Pinpoint the cell where the given text exists, returning its [X, Y] midpoint coordinate. 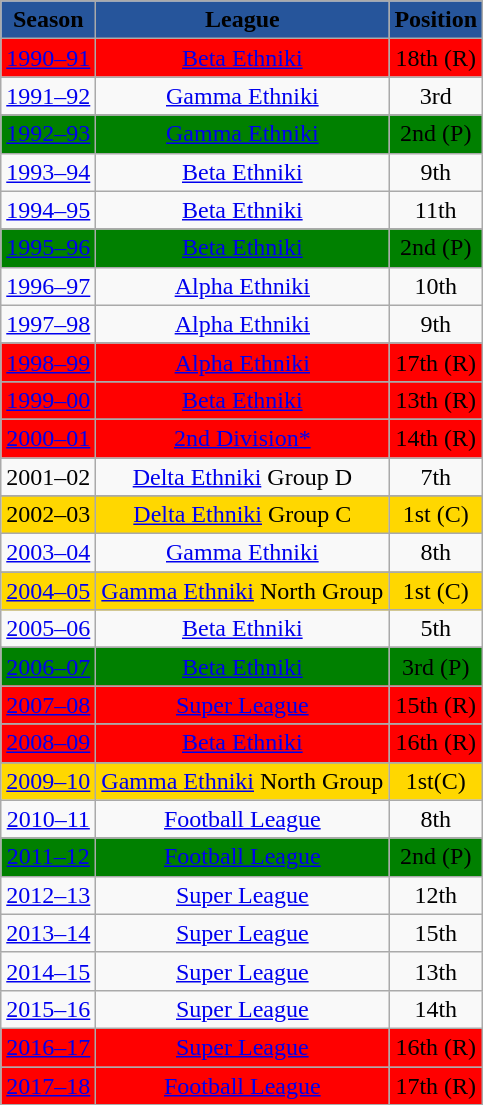
2002–03 [48, 515]
2003–04 [48, 553]
1995–96 [48, 248]
3rd (P) [436, 667]
5th [436, 629]
14th [436, 1009]
1993–94 [48, 172]
1996–97 [48, 286]
13th [436, 971]
1997–98 [48, 324]
2012–13 [48, 895]
15th (R) [436, 705]
13th (R) [436, 400]
3rd [436, 96]
2000–01 [48, 438]
2007–08 [48, 705]
Position [436, 20]
2016–17 [48, 1047]
Delta Ethniki Group C [242, 515]
2015–16 [48, 1009]
10th [436, 286]
2009–10 [48, 781]
1999–00 [48, 400]
2001–02 [48, 477]
2011–12 [48, 857]
League [242, 20]
2005–06 [48, 629]
1991–92 [48, 96]
1992–93 [48, 134]
2010–11 [48, 819]
14th (R) [436, 438]
2nd Division* [242, 438]
2014–15 [48, 971]
2013–14 [48, 933]
18th (R) [436, 58]
Season [48, 20]
1994–95 [48, 210]
12th [436, 895]
2006–07 [48, 667]
Delta Ethniki Group D [242, 477]
2017–18 [48, 1085]
2008–09 [48, 743]
1st(C) [436, 781]
2004–05 [48, 591]
7th [436, 477]
11th [436, 210]
1998–99 [48, 362]
1990–91 [48, 58]
15th [436, 933]
